Return the (x, y) coordinate for the center point of the cell that contains the specified text.  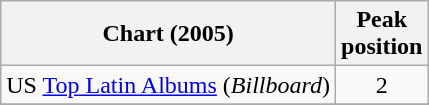
2 (382, 85)
Chart (2005) (168, 34)
Peakposition (382, 34)
US Top Latin Albums (Billboard) (168, 85)
